From the cell containing the given text, extract its center point as [x, y] coordinate. 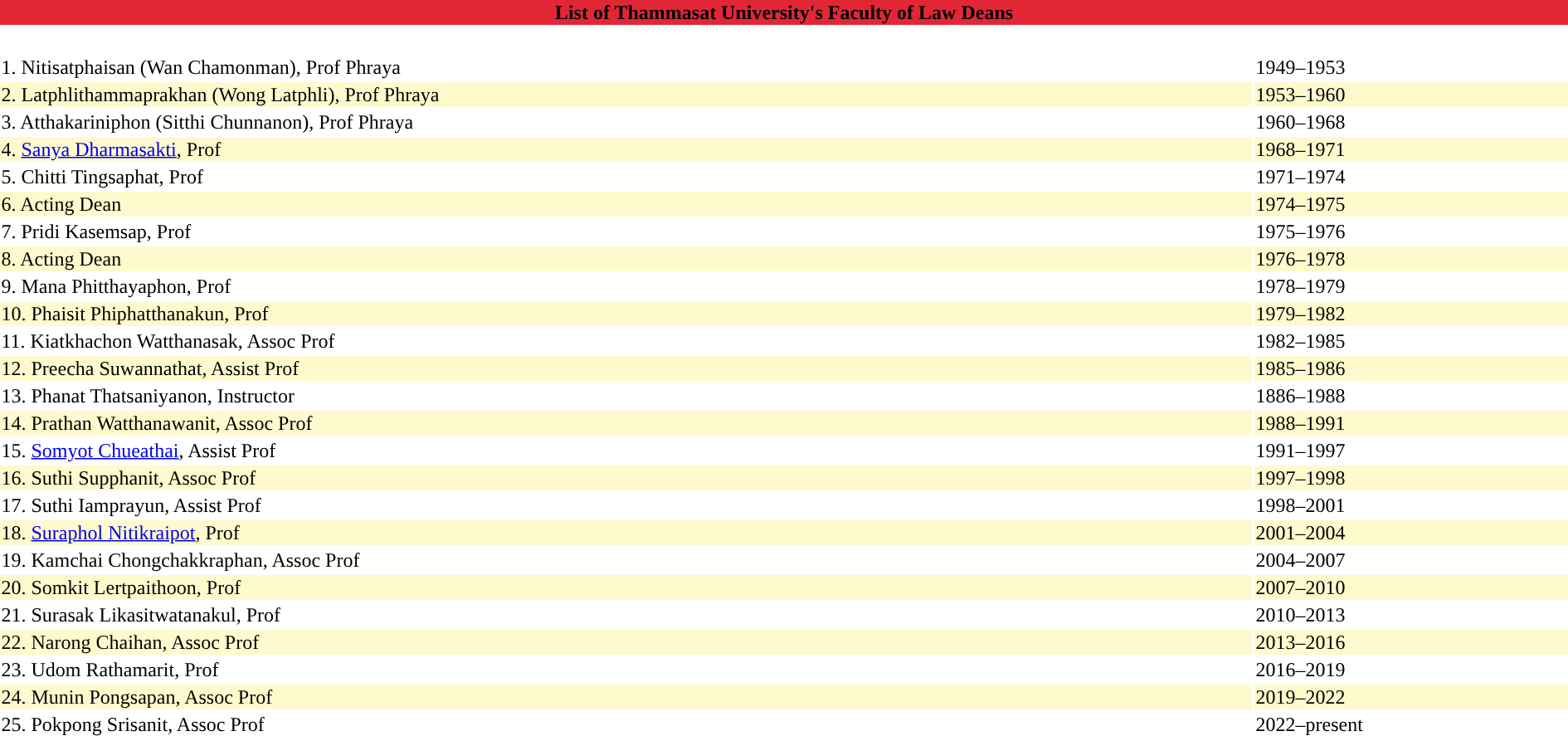
List of Thammasat University's Faculty of Law Deans [784, 12]
16. Suthi Supphanit, Assoc Prof [626, 478]
1960–1968 [1411, 122]
2013–2016 [1411, 642]
1968–1971 [1411, 149]
1985–1986 [1411, 368]
17. Suthi Iamprayun, Assist Prof [626, 505]
24. Munin Pongsapan, Assoc Prof [626, 697]
9. Mana Phitthayaphon, Prof [626, 286]
1979–1982 [1411, 314]
1971–1974 [1411, 177]
3. Atthakariniphon (Sitthi Chunnanon), Prof Phraya [626, 122]
6. Acting Dean [626, 204]
21. Surasak Likasitwatanakul, Prof [626, 615]
14. Prathan Watthanawanit, Assoc Prof [626, 423]
2004–2007 [1411, 560]
23. Udom Rathamarit, Prof [626, 670]
2010–2013 [1411, 615]
1886–1988 [1411, 396]
1974–1975 [1411, 204]
5. Chitti Tingsaphat, Prof [626, 177]
20. Somkit Lertpaithoon, Prof [626, 587]
2019–2022 [1411, 697]
1978–1979 [1411, 286]
8. Acting Dean [626, 259]
1998–2001 [1411, 505]
2007–2010 [1411, 587]
1991–1997 [1411, 451]
1976–1978 [1411, 259]
1975–1976 [1411, 232]
1982–1985 [1411, 341]
15. Somyot Chueathai, Assist Prof [626, 451]
18. Suraphol Nitikraipot, Prof [626, 533]
1997–1998 [1411, 478]
13. Phanat Thatsaniyanon, Instructor [626, 396]
2016–2019 [1411, 670]
11. Kiatkhachon Watthanasak, Assoc Prof [626, 341]
7. Pridi Kasemsap, Prof [626, 232]
1949–1953 [1411, 67]
22. Narong Chaihan, Assoc Prof [626, 642]
12. Preecha Suwannathat, Assist Prof [626, 368]
19. Kamchai Chongchakkraphan, Assoc Prof [626, 560]
1. Nitisatphaisan (Wan Chamonman), Prof Phraya [626, 67]
2001–2004 [1411, 533]
Years served [1411, 40]
Name [626, 40]
1988–1991 [1411, 423]
4. Sanya Dharmasakti, Prof [626, 149]
2. Latphlithammaprakhan (Wong Latphli), Prof Phraya [626, 95]
10. Phaisit Phiphatthanakun, Prof [626, 314]
1953–1960 [1411, 95]
